For the text-containing cell, return its midpoint in (x, y) coordinate format. 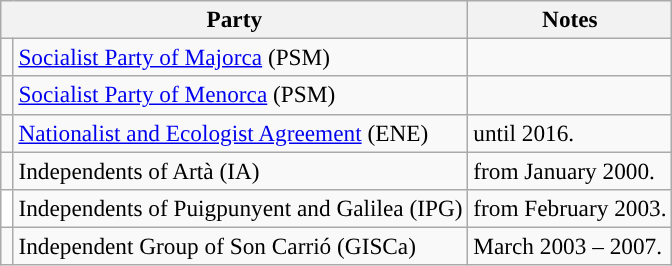
Independents of Puigpunyent and Galilea (IPG) (240, 208)
Notes (570, 19)
March 2003 – 2007. (570, 246)
Independent Group of Son Carrió (GISCa) (240, 246)
Nationalist and Ecologist Agreement (ENE) (240, 133)
Independents of Artà (IA) (240, 170)
from January 2000. (570, 170)
Party (234, 19)
Socialist Party of Menorca (PSM) (240, 95)
Socialist Party of Majorca (PSM) (240, 57)
until 2016. (570, 133)
from February 2003. (570, 208)
